Find where the given text appears and provide that cell's center as (x, y) coordinate. 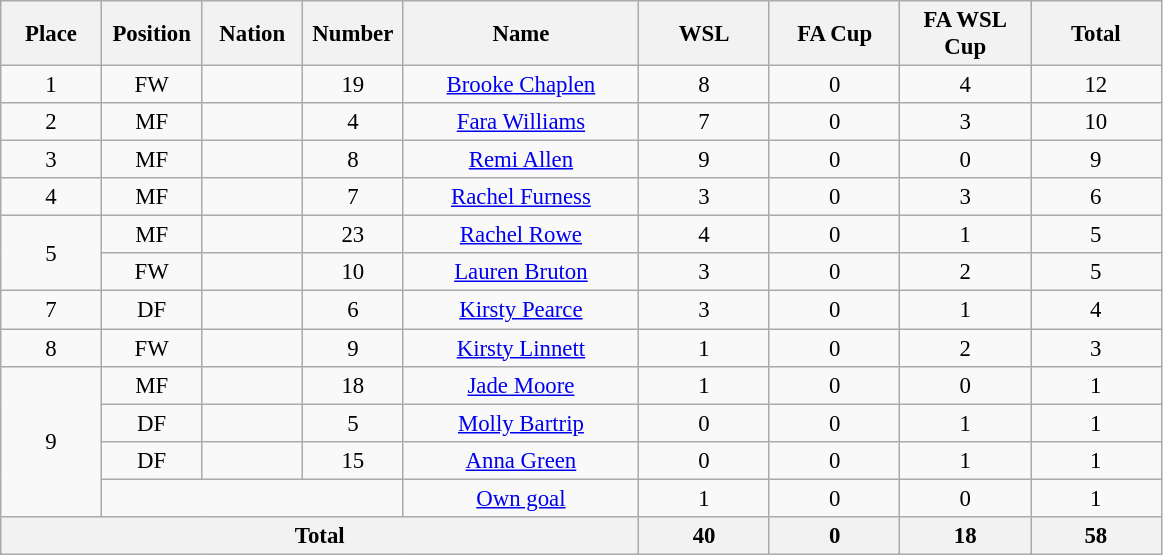
WSL (704, 34)
58 (1096, 536)
Rachel Furness (521, 197)
Nation (252, 34)
15 (354, 460)
Own goal (521, 498)
Name (521, 34)
Fara Williams (521, 122)
Anna Green (521, 460)
Molly Bartrip (521, 423)
Jade Moore (521, 385)
Rachel Rowe (521, 235)
23 (354, 235)
Remi Allen (521, 160)
Number (354, 34)
19 (354, 85)
40 (704, 536)
Brooke Chaplen (521, 85)
12 (1096, 85)
FA Cup (834, 34)
Kirsty Pearce (521, 310)
Lauren Bruton (521, 273)
Kirsty Linnett (521, 348)
FA WSL Cup (966, 34)
Place (52, 34)
Position (152, 34)
